Search for the cell housing the specified text and yield its (x, y) center coordinate. 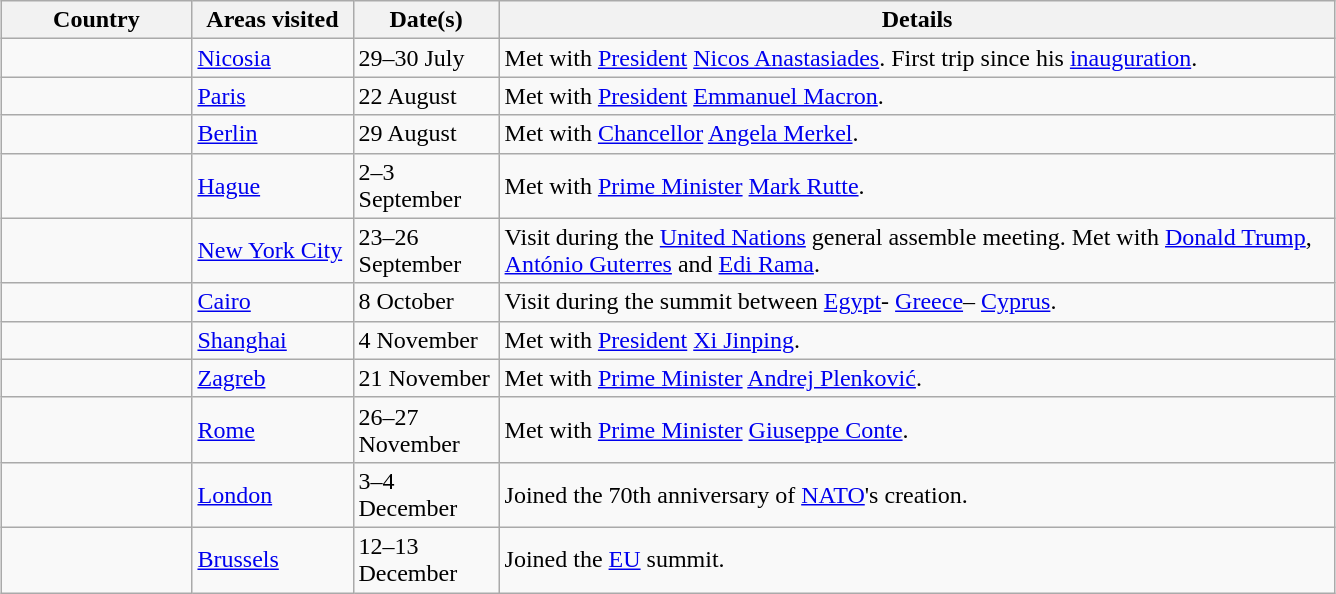
Met with Prime Minister Mark Rutte. (917, 186)
Met with President Emmanuel Macron. (917, 96)
2–3 September (426, 186)
26–27 November (426, 430)
Visit during the summit between Egypt- Greece– Cyprus. (917, 302)
Shanghai (272, 340)
Country (96, 20)
Nicosia (272, 58)
Berlin (272, 134)
Cairo (272, 302)
3–4 December (426, 494)
Paris (272, 96)
Joined the 70th anniversary of NATO's creation. (917, 494)
London (272, 494)
Brussels (272, 560)
Areas visited (272, 20)
New York City (272, 250)
Details (917, 20)
29–30 July (426, 58)
Met with Prime Minister Andrej Plenković. (917, 378)
Visit during the United Nations general assemble meeting. Met with Donald Trump, António Guterres and Edi Rama. (917, 250)
Date(s) (426, 20)
Met with President Xi Jinping. (917, 340)
23–26 September (426, 250)
Joined the EU summit. (917, 560)
22 August (426, 96)
29 August (426, 134)
Met with Chancellor Angela Merkel. (917, 134)
Zagreb (272, 378)
Met with President Nicos Anastasiades. First trip since his inauguration. (917, 58)
Met with Prime Minister Giuseppe Conte. (917, 430)
Rome (272, 430)
12–13 December (426, 560)
4 November (426, 340)
Hague (272, 186)
8 October (426, 302)
21 November (426, 378)
